Determine the (X, Y) coordinate at the center of the cell enclosing the given text.  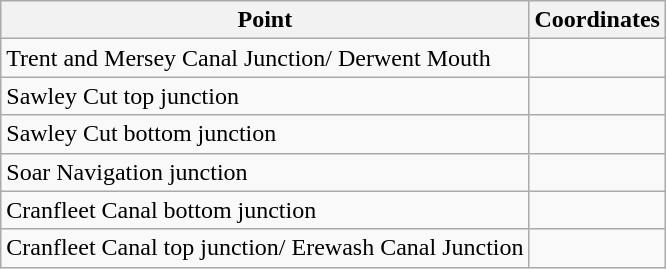
Cranfleet Canal bottom junction (265, 210)
Trent and Mersey Canal Junction/ Derwent Mouth (265, 58)
Soar Navigation junction (265, 172)
Sawley Cut bottom junction (265, 134)
Sawley Cut top junction (265, 96)
Point (265, 20)
Cranfleet Canal top junction/ Erewash Canal Junction (265, 248)
Coordinates (597, 20)
